Capture the cell that displays the provided text and extract its [x, y] central coordinate. 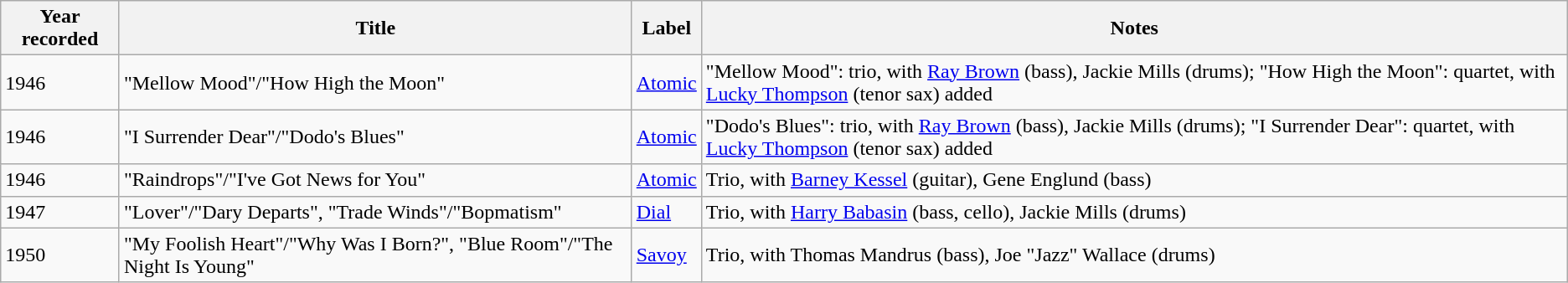
Dial [667, 212]
1950 [60, 255]
Notes [1134, 28]
Trio, with Thomas Mandrus (bass), Joe "Jazz" Wallace (drums) [1134, 255]
"My Foolish Heart"/"Why Was I Born?", "Blue Room"/"The Night Is Young" [375, 255]
"Lover"/"Dary Departs", "Trade Winds"/"Bopmatism" [375, 212]
Savoy [667, 255]
"I Surrender Dear"/"Dodo's Blues" [375, 137]
"Dodo's Blues": trio, with Ray Brown (bass), Jackie Mills (drums); "I Surrender Dear": quartet, with Lucky Thompson (tenor sax) added [1134, 137]
Label [667, 28]
Trio, with Barney Kessel (guitar), Gene Englund (bass) [1134, 180]
"Mellow Mood": trio, with Ray Brown (bass), Jackie Mills (drums); "How High the Moon": quartet, with Lucky Thompson (tenor sax) added [1134, 82]
1947 [60, 212]
"Raindrops"/"I've Got News for You" [375, 180]
Title [375, 28]
Year recorded [60, 28]
"Mellow Mood"/"How High the Moon" [375, 82]
Trio, with Harry Babasin (bass, cello), Jackie Mills (drums) [1134, 212]
